Determine the [X, Y] coordinate at the center of the cell enclosing the given text.  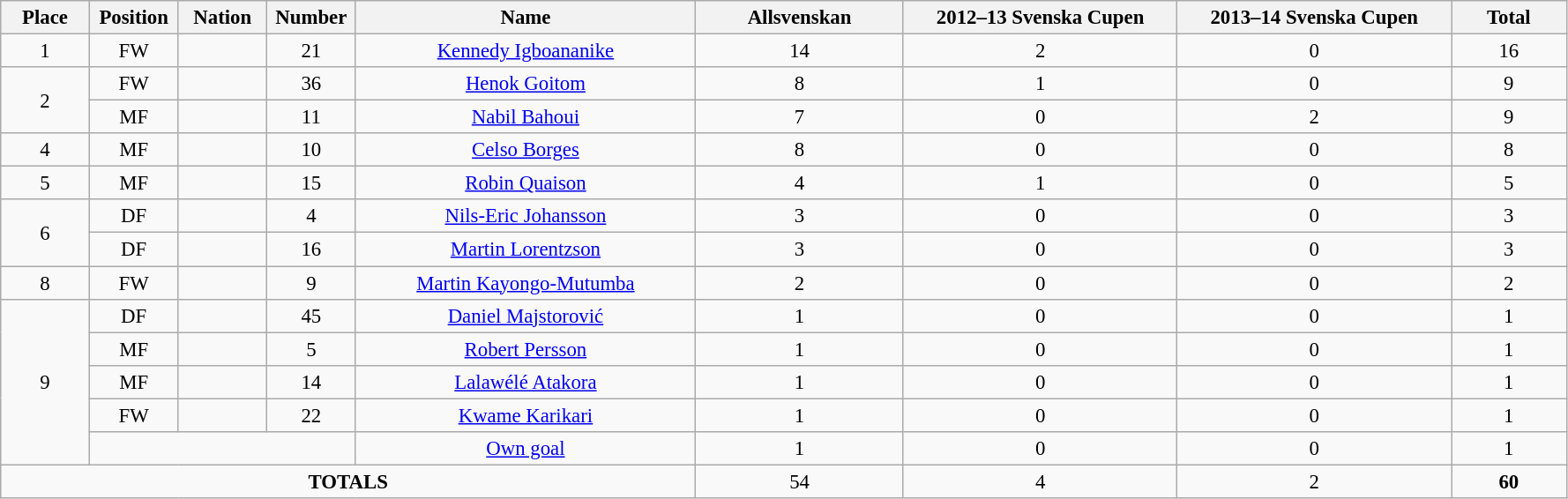
Position [134, 18]
Name [526, 18]
7 [800, 117]
Nils-Eric Johansson [526, 216]
36 [312, 84]
TOTALS [348, 481]
6 [46, 233]
Martin Kayongo-Mutumba [526, 283]
Lalawélé Atakora [526, 382]
2012–13 Svenska Cupen [1041, 18]
10 [312, 150]
54 [800, 481]
Nation [222, 18]
Place [46, 18]
Kennedy Igboananike [526, 51]
Nabil Bahoui [526, 117]
11 [312, 117]
Allsvenskan [800, 18]
21 [312, 51]
45 [312, 316]
60 [1510, 481]
Number [312, 18]
22 [312, 415]
Kwame Karikari [526, 415]
Martin Lorentzson [526, 249]
Robin Quaison [526, 183]
Celso Borges [526, 150]
Robert Persson [526, 349]
Henok Goitom [526, 84]
2013–14 Svenska Cupen [1314, 18]
15 [312, 183]
Daniel Majstorović [526, 316]
Own goal [526, 449]
Total [1510, 18]
